Scan for the cell matching the given text and deliver its [X, Y] coordinate at center. 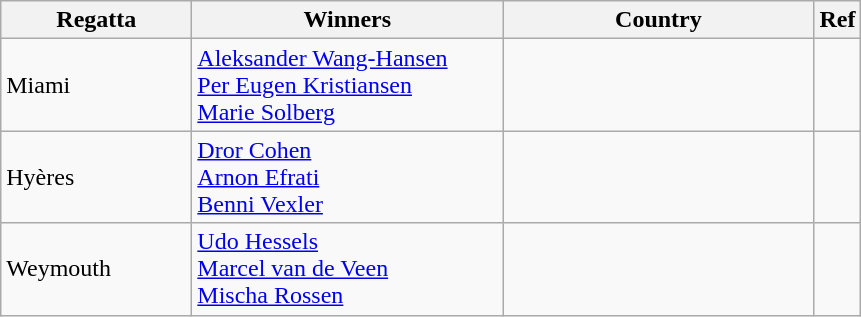
Ref [838, 20]
Miami [96, 85]
Dror CohenArnon EfratiBenni Vexler [348, 177]
Regatta [96, 20]
Udo HesselsMarcel van de VeenMischa Rossen [348, 269]
Hyères [96, 177]
Aleksander Wang-HansenPer Eugen KristiansenMarie Solberg [348, 85]
Winners [348, 20]
Country [658, 20]
Weymouth [96, 269]
